Capture the cell that displays the provided text and extract its (X, Y) central coordinate. 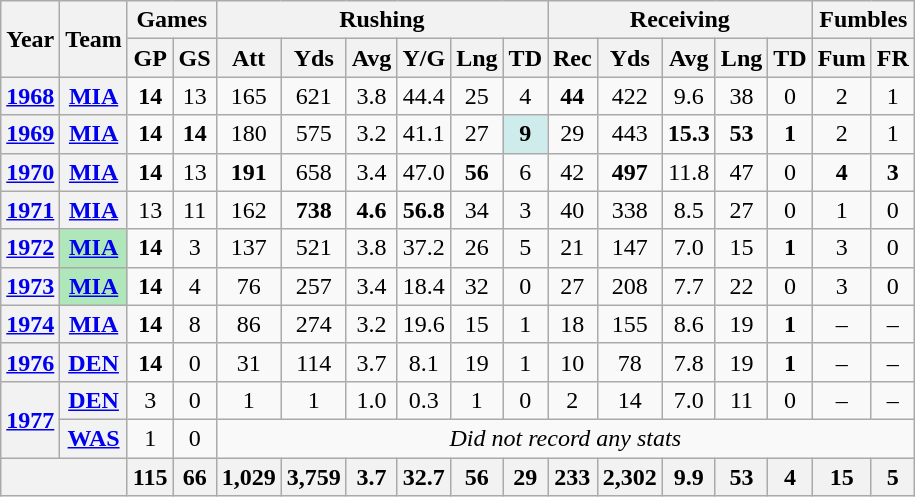
Rushing (382, 20)
Team (94, 39)
Y/G (424, 58)
41.1 (424, 134)
9.6 (688, 96)
1968 (30, 96)
1972 (30, 248)
621 (314, 96)
31 (248, 362)
1.0 (372, 400)
GS (194, 58)
Year (30, 39)
37.2 (424, 248)
15.3 (688, 134)
38 (741, 96)
155 (630, 324)
338 (630, 210)
1977 (30, 419)
1971 (30, 210)
21 (573, 248)
4.6 (372, 210)
1974 (30, 324)
575 (314, 134)
1976 (30, 362)
25 (477, 96)
521 (314, 248)
GP (150, 58)
42 (573, 172)
1970 (30, 172)
66 (194, 477)
47.0 (424, 172)
32.7 (424, 477)
47 (741, 172)
WAS (94, 438)
22 (741, 286)
8.1 (424, 362)
137 (248, 248)
76 (248, 286)
497 (630, 172)
191 (248, 172)
162 (248, 210)
2,302 (630, 477)
Receiving (680, 20)
165 (248, 96)
1969 (30, 134)
Rec (573, 58)
Fumbles (863, 20)
1,029 (248, 477)
6 (525, 172)
86 (248, 324)
Did not record any stats (565, 438)
Fum (842, 58)
Games (172, 20)
233 (573, 477)
1973 (30, 286)
0.3 (424, 400)
78 (630, 362)
3,759 (314, 477)
422 (630, 96)
19.6 (424, 324)
34 (477, 210)
32 (477, 286)
8.6 (688, 324)
18 (573, 324)
115 (150, 477)
44 (573, 96)
7.7 (688, 286)
26 (477, 248)
9 (525, 134)
7.8 (688, 362)
658 (314, 172)
274 (314, 324)
738 (314, 210)
10 (573, 362)
114 (314, 362)
8 (194, 324)
180 (248, 134)
443 (630, 134)
FR (892, 58)
11.8 (688, 172)
Att (248, 58)
9.9 (688, 477)
208 (630, 286)
257 (314, 286)
44.4 (424, 96)
40 (573, 210)
8.5 (688, 210)
147 (630, 248)
18.4 (424, 286)
56.8 (424, 210)
